Return (x, y) of the center of cell containing provided text 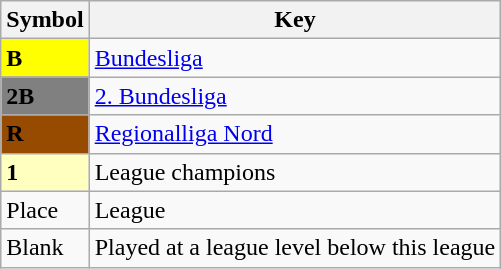
2. Bundesliga (295, 96)
Key (295, 20)
2B (45, 96)
Blank (45, 248)
Bundesliga (295, 58)
Played at a league level below this league (295, 248)
1 (45, 172)
League (295, 210)
R (45, 134)
Place (45, 210)
Symbol (45, 20)
Regionalliga Nord (295, 134)
B (45, 58)
League champions (295, 172)
